Detect which cell encompasses the target text, then output its (X, Y) center coordinate. 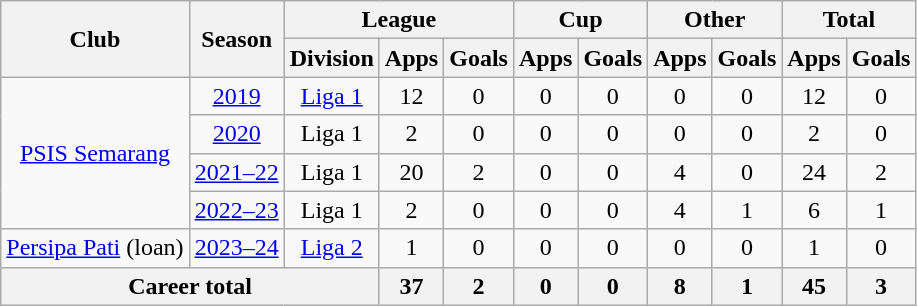
Season (236, 39)
PSIS Semarang (95, 153)
8 (680, 286)
2021–22 (236, 172)
Career total (190, 286)
2023–24 (236, 248)
Other (715, 20)
Division (332, 58)
24 (814, 172)
League (398, 20)
20 (411, 172)
2020 (236, 134)
Total (849, 20)
3 (881, 286)
2022–23 (236, 210)
2019 (236, 96)
6 (814, 210)
Liga 2 (332, 248)
Cup (580, 20)
Persipa Pati (loan) (95, 248)
37 (411, 286)
45 (814, 286)
Club (95, 39)
